Extract the [X, Y] coordinate from the center of the cell holding the provided text.  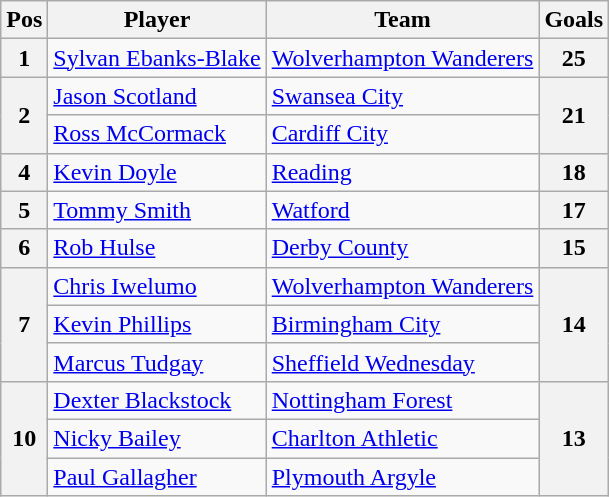
25 [574, 58]
5 [24, 210]
Kevin Doyle [157, 172]
Tommy Smith [157, 210]
Pos [24, 20]
Plymouth Argyle [402, 477]
Cardiff City [402, 134]
Rob Hulse [157, 248]
Marcus Tudgay [157, 362]
15 [574, 248]
Nicky Bailey [157, 438]
14 [574, 324]
Paul Gallagher [157, 477]
Ross McCormack [157, 134]
6 [24, 248]
Dexter Blackstock [157, 400]
7 [24, 324]
13 [574, 438]
17 [574, 210]
10 [24, 438]
Goals [574, 20]
Birmingham City [402, 324]
Nottingham Forest [402, 400]
Chris Iwelumo [157, 286]
Sylvan Ebanks-Blake [157, 58]
Derby County [402, 248]
4 [24, 172]
2 [24, 115]
1 [24, 58]
Team [402, 20]
21 [574, 115]
Watford [402, 210]
Kevin Phillips [157, 324]
Sheffield Wednesday [402, 362]
Jason Scotland [157, 96]
Player [157, 20]
18 [574, 172]
Reading [402, 172]
Swansea City [402, 96]
Charlton Athletic [402, 438]
